Output the (x, y) coordinate of the center of the cell containing the given text.  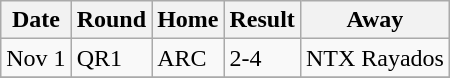
2-4 (262, 58)
Round (111, 20)
Nov 1 (36, 58)
Date (36, 20)
Away (374, 20)
Home (188, 20)
Result (262, 20)
NTX Rayados (374, 58)
QR1 (111, 58)
ARC (188, 58)
